Find where the given text appears and provide that cell's center as (x, y) coordinate. 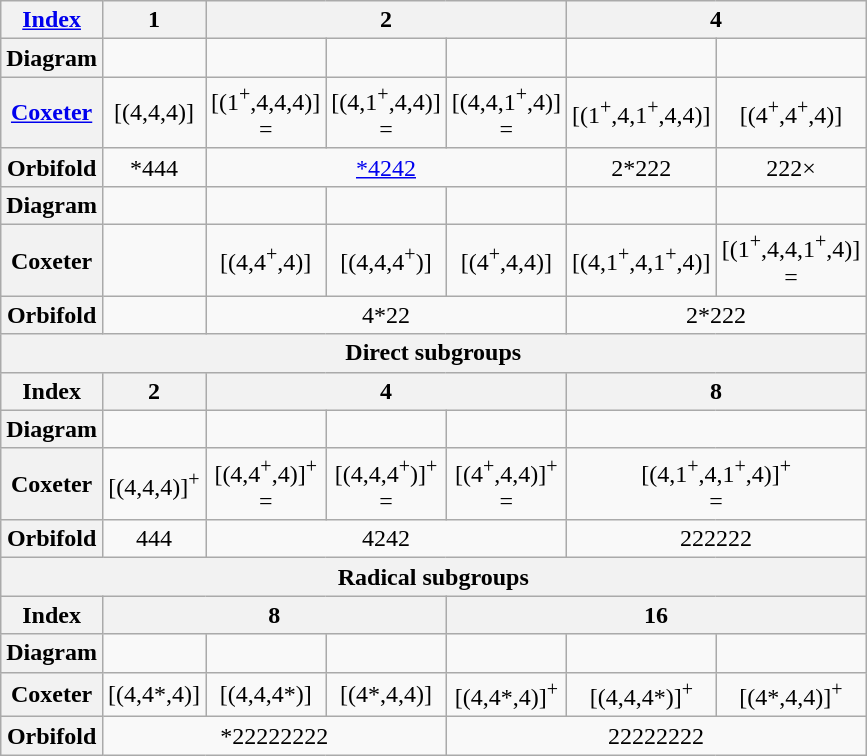
*22222222 (274, 736)
[(1+,4,1+,4,4)] (641, 113)
Direct subgroups (434, 353)
*4242 (386, 167)
[(4+,4,4)] (506, 261)
[(1+,4,4,4)] = (266, 113)
[(4*,4,4)]+ (791, 694)
[(4,4,1+,4)] = (506, 113)
1 (154, 20)
4242 (386, 539)
[(4,1+,4,4)] = (386, 113)
444 (154, 539)
222222 (716, 539)
[(4+,4+,4)] (791, 113)
[(1+,4,4,1+,4)] = (791, 261)
[(4,4,4+)] (386, 261)
222× (791, 167)
[(4,4,4+)]+ = (386, 484)
[(4+,4,4)]+ = (506, 484)
[(4,4+,4)] (266, 261)
[(4,4,4)]+ (154, 484)
[(4,4*,4)]+ (506, 694)
[(4,1+,4,1+,4)] (641, 261)
[(4,4,4*)]+ (641, 694)
16 (656, 615)
22222222 (656, 736)
[(4,4*,4)] (154, 694)
[(4,1+,4,1+,4)]+ = (716, 484)
Radical subgroups (434, 577)
[(4*,4,4)] (386, 694)
[(4,4,4*)] (266, 694)
[(4,4+,4)]+ = (266, 484)
*444 (154, 167)
4*22 (386, 315)
[(4,4,4)] (154, 113)
